Search for the cell housing the specified text and yield its (X, Y) center coordinate. 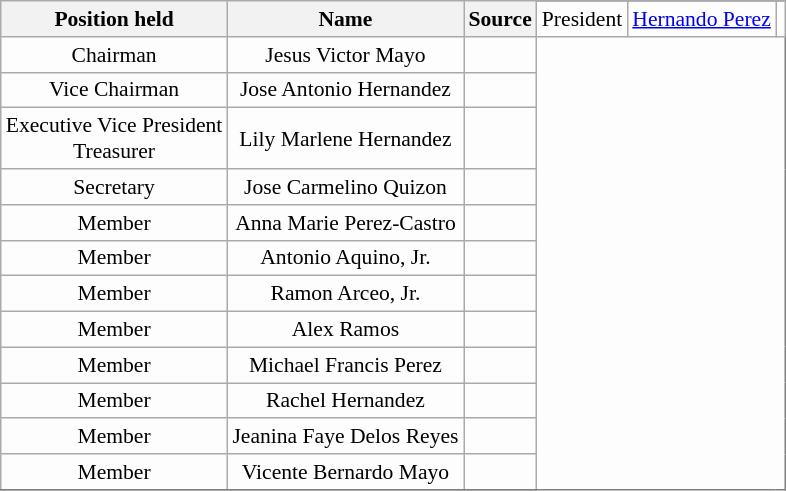
Antonio Aquino, Jr. (345, 258)
Ramon Arceo, Jr. (345, 294)
Vice Chairman (114, 90)
Name (345, 19)
Secretary (114, 187)
Rachel Hernandez (345, 401)
President (582, 19)
Jose Antonio Hernandez (345, 90)
Position held (114, 19)
Jeanina Faye Delos Reyes (345, 437)
Jose Carmelino Quizon (345, 187)
Chairman (114, 55)
Michael Francis Perez (345, 365)
Source (500, 19)
Lily Marlene Hernandez (345, 138)
Jesus Victor Mayo (345, 55)
Vicente Bernardo Mayo (345, 472)
Alex Ramos (345, 330)
Anna Marie Perez-Castro (345, 223)
Executive Vice President Treasurer (114, 138)
Hernando Perez (702, 19)
